Search for the cell housing the specified text and yield its [x, y] center coordinate. 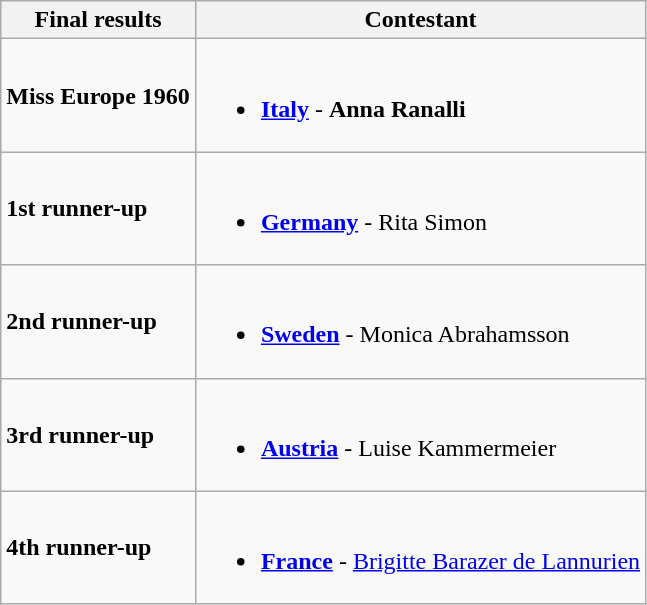
Sweden - Monica Abrahamsson [420, 322]
Italy - Anna Ranalli [420, 96]
Miss Europe 1960 [98, 96]
France - Brigitte Barazer de Lannurien [420, 548]
2nd runner-up [98, 322]
Germany - Rita Simon [420, 208]
1st runner-up [98, 208]
Contestant [420, 20]
Austria - Luise Kammermeier [420, 434]
Final results [98, 20]
4th runner-up [98, 548]
3rd runner-up [98, 434]
